Identify which cell holds the provided text, then report its (x, y) central coordinate. 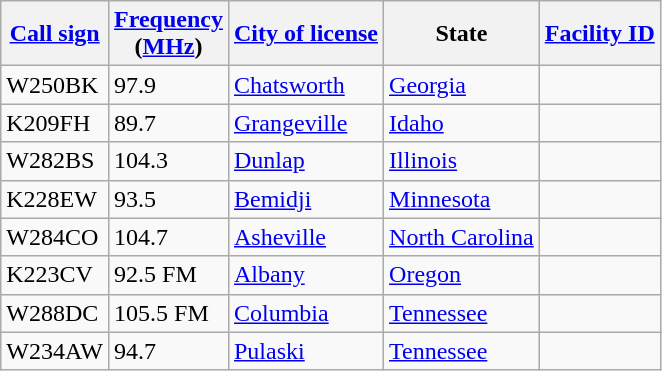
104.3 (169, 161)
W234AW (55, 351)
94.7 (169, 351)
Pulaski (306, 351)
Idaho (462, 123)
Facility ID (600, 34)
Albany (306, 275)
K209FH (55, 123)
Frequency(MHz) (169, 34)
Call sign (55, 34)
Bemidji (306, 199)
City of license (306, 34)
105.5 FM (169, 313)
104.7 (169, 237)
K223CV (55, 275)
W282BS (55, 161)
North Carolina (462, 237)
89.7 (169, 123)
93.5 (169, 199)
Columbia (306, 313)
Chatsworth (306, 85)
Dunlap (306, 161)
Minnesota (462, 199)
State (462, 34)
Grangeville (306, 123)
Oregon (462, 275)
97.9 (169, 85)
W284CO (55, 237)
W288DC (55, 313)
W250BK (55, 85)
Asheville (306, 237)
Georgia (462, 85)
92.5 FM (169, 275)
Illinois (462, 161)
K228EW (55, 199)
